Search for the cell housing the specified text and yield its [X, Y] center coordinate. 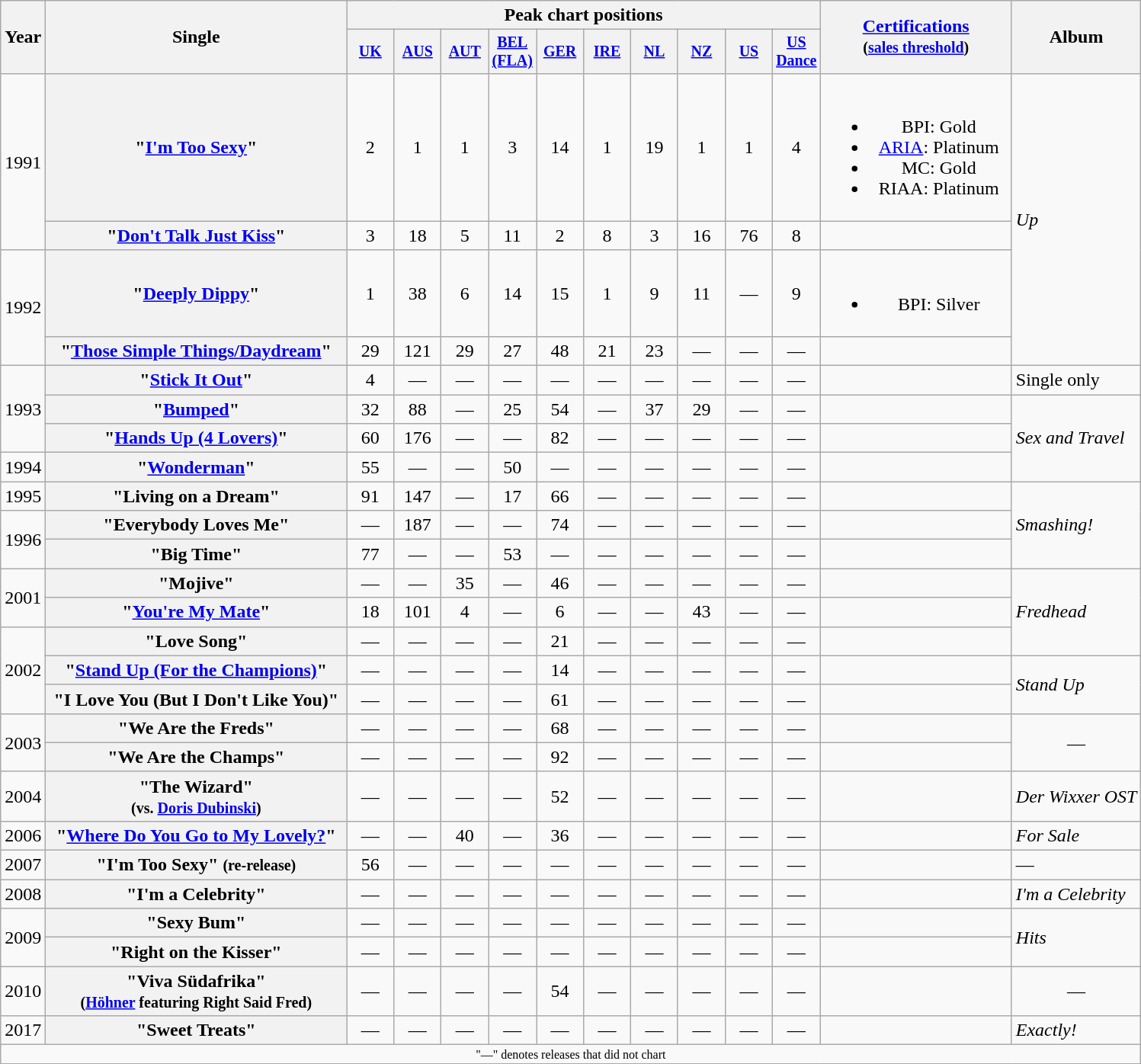
15 [560, 293]
"Don't Talk Just Kiss" [197, 236]
Album [1076, 37]
"I'm Too Sexy" [197, 147]
For Sale [1076, 835]
"You're My Mate" [197, 612]
BEL(FLA) [512, 52]
"I Love You (But I Don't Like You)" [197, 699]
"Love Song" [197, 641]
32 [370, 409]
17 [512, 496]
"The Wizard" (vs. Doris Dubinski) [197, 796]
2009 [23, 937]
"I'm a Celebrity" [197, 894]
IRE [607, 52]
1994 [23, 467]
35 [465, 583]
NL [655, 52]
"Hands Up (4 Lovers)" [197, 438]
55 [370, 467]
"We Are the Freds" [197, 728]
Year [23, 37]
43 [701, 612]
Up [1076, 220]
25 [512, 409]
91 [370, 496]
"Those Simple Things/Daydream" [197, 351]
I'm a Celebrity [1076, 894]
50 [512, 467]
Hits [1076, 937]
76 [748, 236]
23 [655, 351]
Stand Up [1076, 684]
88 [418, 409]
121 [418, 351]
"Sexy Bum" [197, 923]
2007 [23, 865]
US [748, 52]
101 [418, 612]
"I'm Too Sexy" (re-release) [197, 865]
1995 [23, 496]
"Bumped" [197, 409]
92 [560, 757]
UK [370, 52]
Certifications(sales threshold) [916, 37]
"Wonderman" [197, 467]
1996 [23, 540]
187 [418, 525]
"Viva Südafrika" (Höhner featuring Right Said Fred) [197, 991]
Sex and Travel [1076, 438]
74 [560, 525]
Der Wixxer OST [1076, 796]
Fredhead [1076, 612]
"Sweet Treats" [197, 1030]
2010 [23, 991]
36 [560, 835]
"Stand Up (For the Champions)" [197, 670]
"Right on the Kisser" [197, 952]
2004 [23, 796]
"Where Do You Go to My Lovely?" [197, 835]
"Mojive" [197, 583]
NZ [701, 52]
2001 [23, 598]
1991 [23, 162]
68 [560, 728]
Single [197, 37]
38 [418, 293]
BPI: GoldARIA: PlatinumMC: GoldRIAA: Platinum [916, 147]
"—" denotes releases that did not chart [571, 1054]
60 [370, 438]
Single only [1076, 380]
"Big Time" [197, 554]
2003 [23, 742]
147 [418, 496]
37 [655, 409]
"Everybody Loves Me" [197, 525]
5 [465, 236]
16 [701, 236]
53 [512, 554]
BPI: Silver [916, 293]
48 [560, 351]
1992 [23, 308]
Smashing! [1076, 525]
2006 [23, 835]
61 [560, 699]
"Living on a Dream" [197, 496]
27 [512, 351]
82 [560, 438]
40 [465, 835]
AUT [465, 52]
19 [655, 147]
"Deeply Dippy" [197, 293]
"We Are the Champs" [197, 757]
USDance [796, 52]
176 [418, 438]
46 [560, 583]
2008 [23, 894]
2002 [23, 670]
52 [560, 796]
Peak chart positions [584, 15]
AUS [418, 52]
56 [370, 865]
1993 [23, 409]
Exactly! [1076, 1030]
66 [560, 496]
GER [560, 52]
77 [370, 554]
2017 [23, 1030]
"Stick It Out" [197, 380]
